Capture the cell that displays the provided text and extract its [x, y] central coordinate. 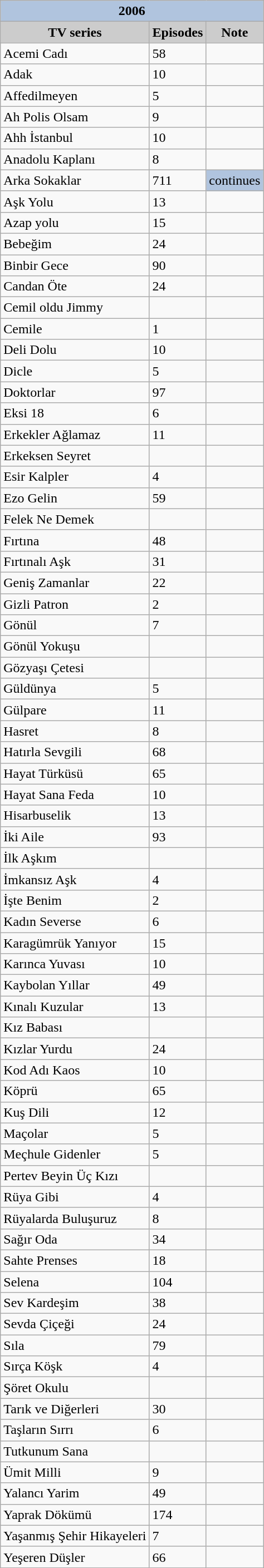
Gönül Yokuşu [75, 647]
Fırtına [75, 540]
Maçolar [75, 1133]
Erkeksen Seyret [75, 456]
Ezo Gelin [75, 498]
Deli Dolu [75, 350]
Gönül [75, 625]
Hasret [75, 731]
Candan Öte [75, 287]
Pertev Beyin Üç Kızı [75, 1176]
Affedilmeyen [75, 96]
Kaybolan Yıllar [75, 985]
Gözyaşı Çetesi [75, 668]
Esir Kalpler [75, 477]
Rüyalarda Buluşuruz [75, 1218]
38 [178, 1303]
Kadın Severse [75, 921]
Köprü [75, 1091]
Cemile [75, 329]
2006 [132, 11]
68 [178, 752]
Karınca Yuvası [75, 964]
Kız Babası [75, 1028]
34 [178, 1239]
Dicle [75, 371]
Yalancı Yarim [75, 1493]
79 [178, 1345]
1 [178, 329]
97 [178, 392]
Yaşanmış Şehir Hikayeleri [75, 1536]
Acemi Cadı [75, 53]
Adak [75, 75]
Sev Kardeşim [75, 1303]
93 [178, 837]
İşte Benim [75, 900]
66 [178, 1557]
Karagümrük Yanıyor [75, 943]
Kuş Dili [75, 1112]
59 [178, 498]
Binbir Gece [75, 265]
Hisarbuselik [75, 816]
Ah Polis Olsam [75, 117]
Hayat Sana Feda [75, 795]
Kınalı Kuzular [75, 1007]
90 [178, 265]
Aşk Yolu [75, 201]
İki Aile [75, 837]
48 [178, 540]
TV series [75, 32]
Bebeğim [75, 244]
Tarık ve Diğerleri [75, 1409]
Ümit Milli [75, 1472]
Episodes [178, 32]
Doktorlar [75, 392]
Kızlar Yurdu [75, 1049]
Azap yolu [75, 223]
Erkekler Ağlamaz [75, 435]
İlk Aşkım [75, 858]
Kod Adı Kaos [75, 1070]
Felek Ne Demek [75, 519]
30 [178, 1409]
Eksi 18 [75, 413]
Gülpare [75, 710]
Güldünya [75, 689]
Sıla [75, 1345]
Sağır Oda [75, 1239]
Hatırla Sevgili [75, 752]
Tutkunum Sana [75, 1451]
Selena [75, 1281]
Gizli Patron [75, 604]
Şöret Okulu [75, 1388]
Anadolu Kaplanı [75, 159]
Cemil oldu Jimmy [75, 308]
Ahh İstanbul [75, 138]
Yeşeren Düşler [75, 1557]
31 [178, 561]
Rüya Gibi [75, 1197]
711 [178, 180]
18 [178, 1260]
Hayat Türküsü [75, 773]
Sevda Çiçeği [75, 1324]
Note [235, 32]
104 [178, 1281]
Meçhule Gidenler [75, 1155]
Yaprak Dökümü [75, 1515]
Fırtınalı Aşk [75, 561]
58 [178, 53]
Geniş Zamanlar [75, 583]
Sırça Köşk [75, 1367]
Taşların Sırrı [75, 1430]
continues [235, 180]
Sahte Prenses [75, 1260]
22 [178, 583]
12 [178, 1112]
Arka Sokaklar [75, 180]
İmkansız Aşk [75, 879]
174 [178, 1515]
